Extract the [X, Y] coordinate from the center of the cell holding the provided text.  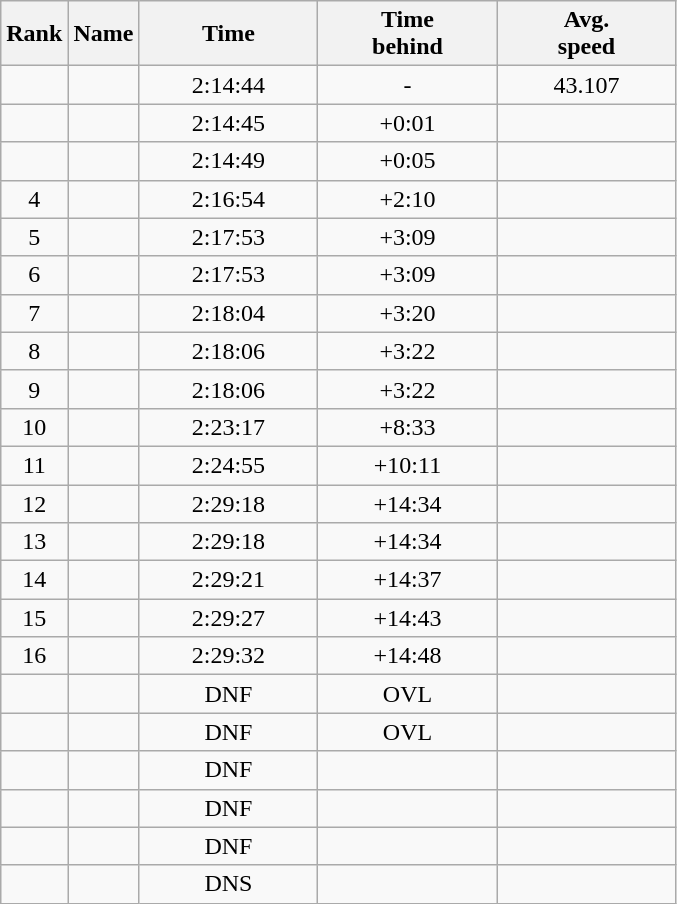
2:23:17 [228, 427]
+2:10 [408, 199]
+0:01 [408, 123]
DNS [228, 884]
8 [34, 351]
2:14:44 [228, 85]
Timebehind [408, 34]
+10:11 [408, 465]
+14:43 [408, 618]
Name [104, 34]
Avg.speed [586, 34]
+0:05 [408, 161]
+14:48 [408, 656]
- [408, 85]
6 [34, 275]
2:29:27 [228, 618]
Time [228, 34]
7 [34, 313]
+8:33 [408, 427]
2:29:32 [228, 656]
5 [34, 237]
4 [34, 199]
11 [34, 465]
2:14:45 [228, 123]
12 [34, 503]
43.107 [586, 85]
16 [34, 656]
15 [34, 618]
+14:37 [408, 580]
Rank [34, 34]
9 [34, 389]
13 [34, 542]
2:18:04 [228, 313]
2:24:55 [228, 465]
14 [34, 580]
+3:20 [408, 313]
10 [34, 427]
2:14:49 [228, 161]
2:16:54 [228, 199]
2:29:21 [228, 580]
